Scan for the cell matching the given text and deliver its (x, y) coordinate at center. 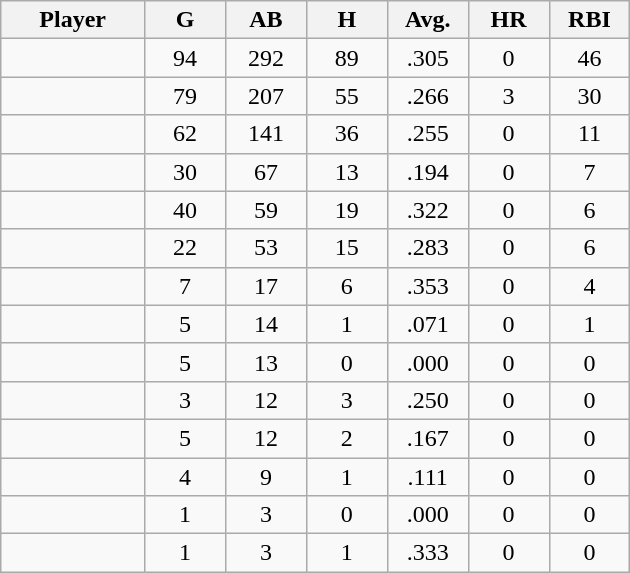
AB (266, 20)
.167 (428, 438)
.071 (428, 324)
207 (266, 96)
53 (266, 248)
H (346, 20)
2 (346, 438)
11 (590, 134)
.333 (428, 553)
.194 (428, 172)
HR (508, 20)
46 (590, 58)
15 (346, 248)
14 (266, 324)
.353 (428, 286)
Avg. (428, 20)
55 (346, 96)
G (186, 20)
Player (73, 20)
292 (266, 58)
79 (186, 96)
22 (186, 248)
94 (186, 58)
9 (266, 477)
89 (346, 58)
.266 (428, 96)
59 (266, 210)
RBI (590, 20)
62 (186, 134)
36 (346, 134)
.250 (428, 400)
141 (266, 134)
19 (346, 210)
.322 (428, 210)
.305 (428, 58)
.283 (428, 248)
.111 (428, 477)
40 (186, 210)
17 (266, 286)
.255 (428, 134)
67 (266, 172)
